Pinpoint the cell where the given text exists, returning its (X, Y) midpoint coordinate. 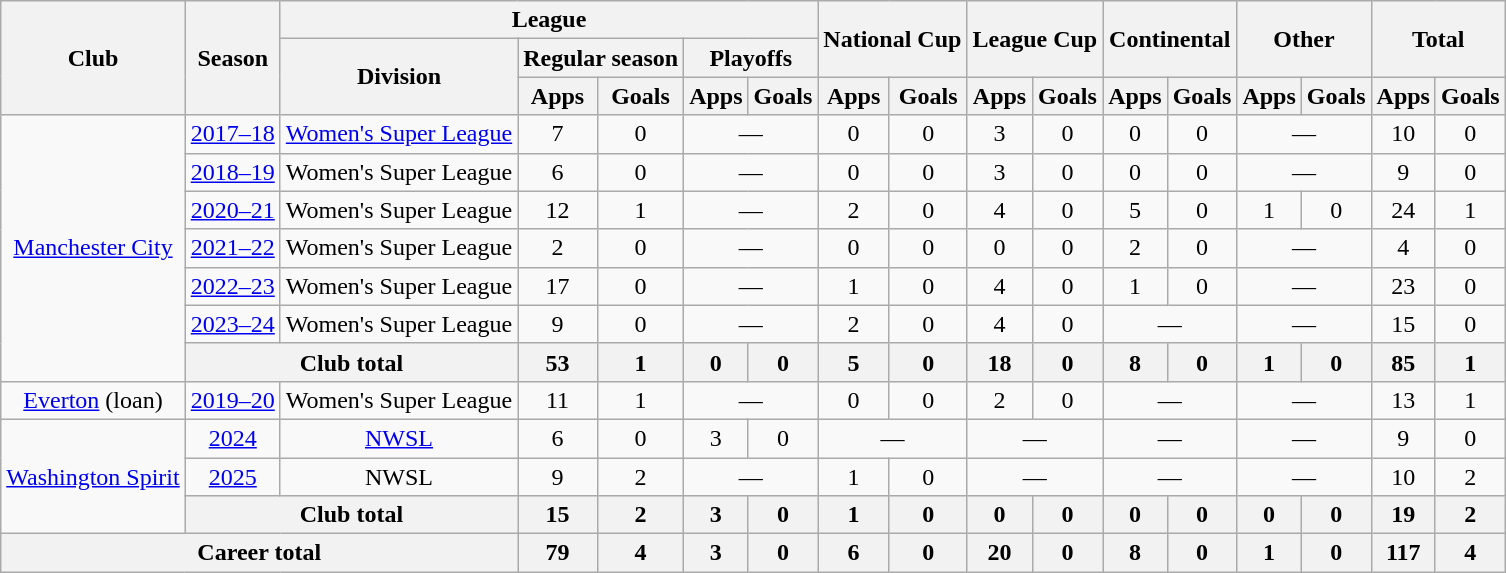
12 (558, 210)
18 (1000, 362)
2019–20 (232, 400)
Season (232, 58)
Washington Spirit (93, 476)
Manchester City (93, 248)
Playoffs (751, 58)
2022–23 (232, 286)
Career total (260, 553)
Club (93, 58)
Division (398, 77)
19 (1403, 515)
117 (1403, 553)
2021–22 (232, 248)
Continental (1170, 39)
League Cup (1035, 39)
Everton (loan) (93, 400)
13 (1403, 400)
2018–19 (232, 172)
79 (558, 553)
53 (558, 362)
2017–18 (232, 134)
National Cup (892, 39)
Other (1304, 39)
Regular season (601, 58)
2024 (232, 438)
24 (1403, 210)
2025 (232, 477)
11 (558, 400)
2023–24 (232, 324)
7 (558, 134)
23 (1403, 286)
2020–21 (232, 210)
League (549, 20)
85 (1403, 362)
17 (558, 286)
20 (1000, 553)
Total (1438, 39)
